Return (X, Y) of the center of cell containing provided text 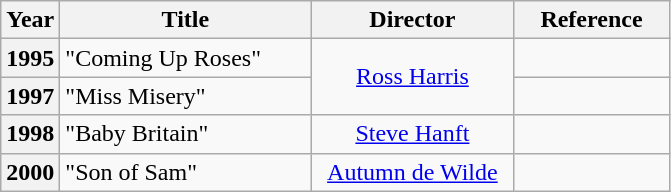
1995 (30, 58)
1997 (30, 96)
"Miss Misery" (186, 96)
Director (412, 20)
"Son of Sam" (186, 172)
"Baby Britain" (186, 134)
Steve Hanft (412, 134)
1998 (30, 134)
Title (186, 20)
"Coming Up Roses" (186, 58)
2000 (30, 172)
Ross Harris (412, 77)
Year (30, 20)
Autumn de Wilde (412, 172)
Reference (592, 20)
